Return (X, Y) of the center of cell containing provided text 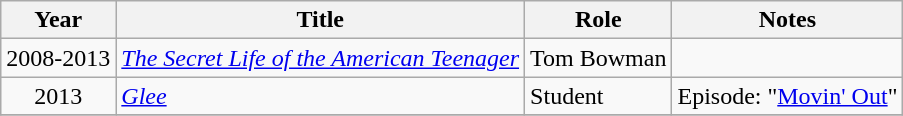
2013 (58, 96)
Glee (320, 96)
2008-2013 (58, 58)
Tom Bowman (598, 58)
Role (598, 20)
The Secret Life of the American Teenager (320, 58)
Title (320, 20)
Notes (788, 20)
Year (58, 20)
Student (598, 96)
Episode: "Movin' Out" (788, 96)
